Determine the [x, y] coordinate at the center of the cell enclosing the given text.  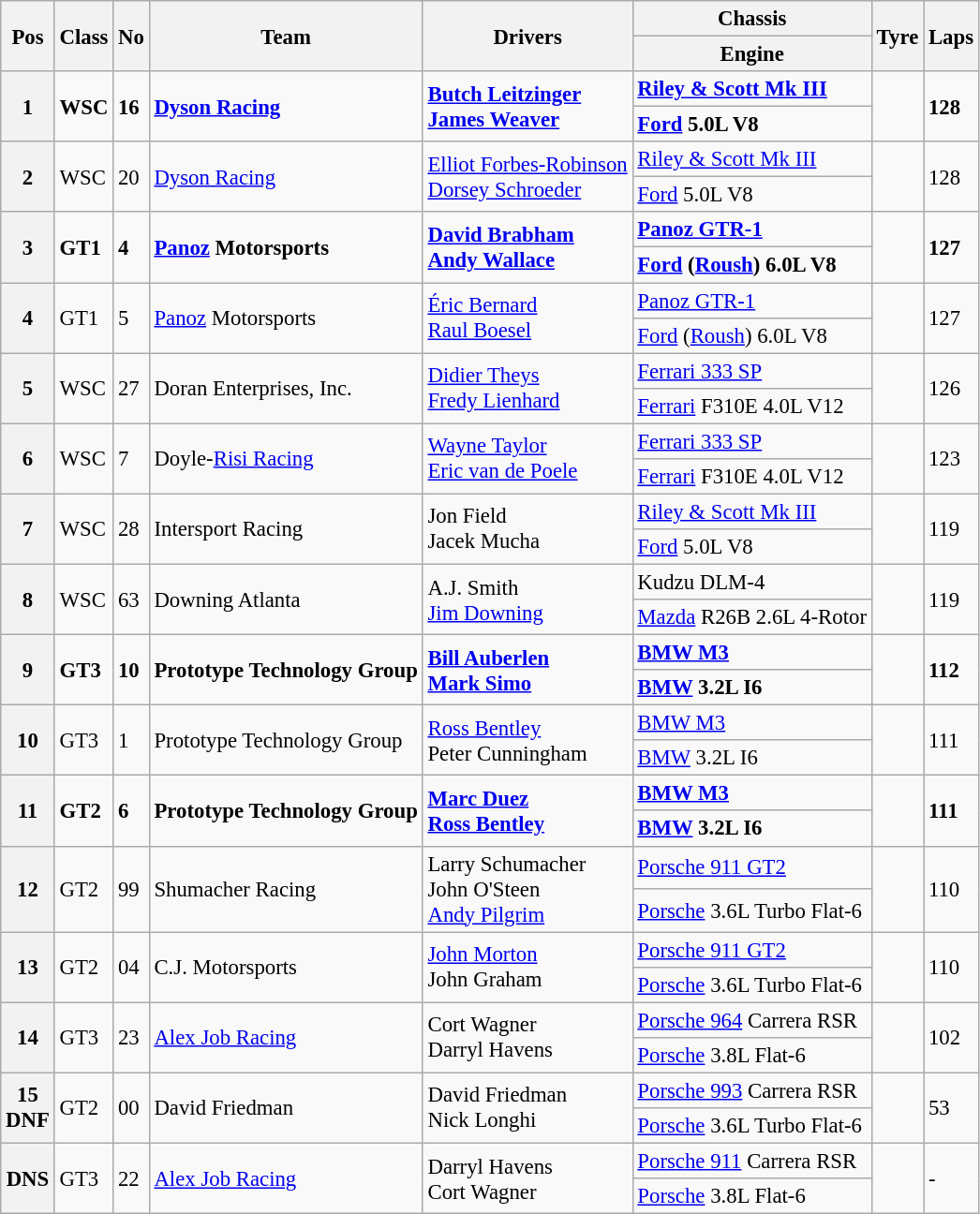
22 [131, 1178]
Porsche 964 Carrera RSR [751, 1020]
DNS [28, 1178]
Shumacher Racing [286, 889]
Chassis [751, 19]
Porsche 911 Carrera RSR [751, 1161]
Intersport Racing [286, 528]
John Morton John Graham [527, 967]
28 [131, 528]
102 [952, 1038]
Wayne Taylor Eric van de Poele [527, 459]
Kudzu DLM-4 [751, 582]
99 [131, 889]
00 [131, 1107]
David Brabham Andy Wallace [527, 247]
Tyre [898, 36]
63 [131, 600]
Team [286, 36]
Jon Field Jacek Mucha [527, 528]
8 [28, 600]
Pos [28, 36]
Butch Leitzinger James Weaver [527, 107]
No [131, 36]
Ross Bentley Peter Cunningham [527, 740]
11 [28, 811]
112 [952, 671]
Mazda R26B 2.6L 4-Rotor [751, 617]
13 [28, 967]
Bill Auberlen Mark Simo [527, 671]
23 [131, 1038]
Larry Schumacher John O'Steen Andy Pilgrim [527, 889]
Éric Bernard Raul Boesel [527, 318]
Elliot Forbes-Robinson Dorsey Schroeder [527, 176]
Doran Enterprises, Inc. [286, 388]
9 [28, 671]
Laps [952, 36]
Doyle-Risi Racing [286, 459]
126 [952, 388]
2 [28, 176]
04 [131, 967]
3 [28, 247]
53 [952, 1107]
27 [131, 388]
A.J. Smith Jim Downing [527, 600]
Didier Theys Fredy Lienhard [527, 388]
20 [131, 176]
Porsche 993 Carrera RSR [751, 1090]
- [952, 1178]
David Friedman [286, 1107]
123 [952, 459]
Marc Duez Ross Bentley [527, 811]
David Friedman Nick Longhi [527, 1107]
Engine [751, 54]
15DNF [28, 1107]
Class [84, 36]
16 [131, 107]
14 [28, 1038]
C.J. Motorsports [286, 967]
Drivers [527, 36]
Darryl Havens Cort Wagner [527, 1178]
Downing Atlanta [286, 600]
Cort Wagner Darryl Havens [527, 1038]
12 [28, 889]
